Return [x, y] of the center of cell containing provided text 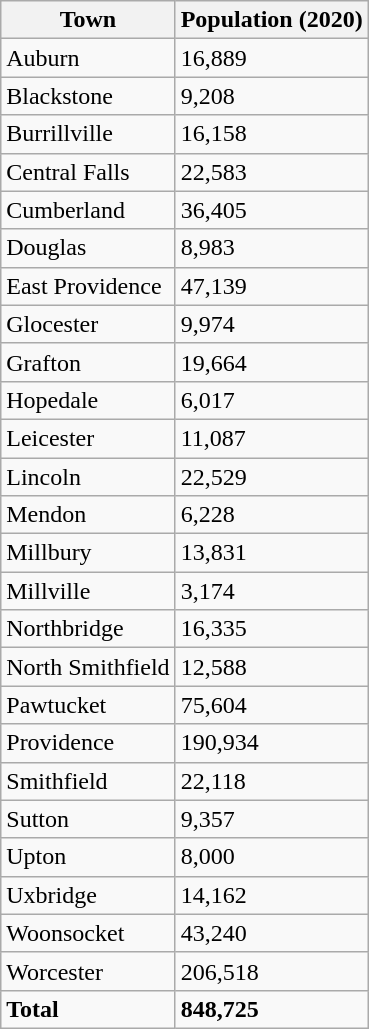
Total [88, 1009]
Millville [88, 591]
Providence [88, 743]
22,118 [272, 781]
75,604 [272, 705]
22,529 [272, 477]
Hopedale [88, 400]
848,725 [272, 1009]
Pawtucket [88, 705]
Auburn [88, 58]
6,228 [272, 515]
Population (2020) [272, 20]
16,889 [272, 58]
11,087 [272, 438]
Millbury [88, 553]
12,588 [272, 667]
8,000 [272, 857]
Leicester [88, 438]
8,983 [272, 248]
19,664 [272, 362]
3,174 [272, 591]
206,518 [272, 971]
190,934 [272, 743]
9,208 [272, 96]
Woonsocket [88, 933]
9,974 [272, 324]
13,831 [272, 553]
East Providence [88, 286]
Burrillville [88, 134]
Central Falls [88, 172]
16,158 [272, 134]
16,335 [272, 629]
36,405 [272, 210]
Blackstone [88, 96]
Smithfield [88, 781]
Cumberland [88, 210]
Mendon [88, 515]
Glocester [88, 324]
Northbridge [88, 629]
Lincoln [88, 477]
14,162 [272, 895]
Upton [88, 857]
47,139 [272, 286]
9,357 [272, 819]
Douglas [88, 248]
22,583 [272, 172]
43,240 [272, 933]
North Smithfield [88, 667]
Sutton [88, 819]
6,017 [272, 400]
Uxbridge [88, 895]
Town [88, 20]
Grafton [88, 362]
Worcester [88, 971]
